Determine the [X, Y] coordinate at the center of the cell enclosing the given text.  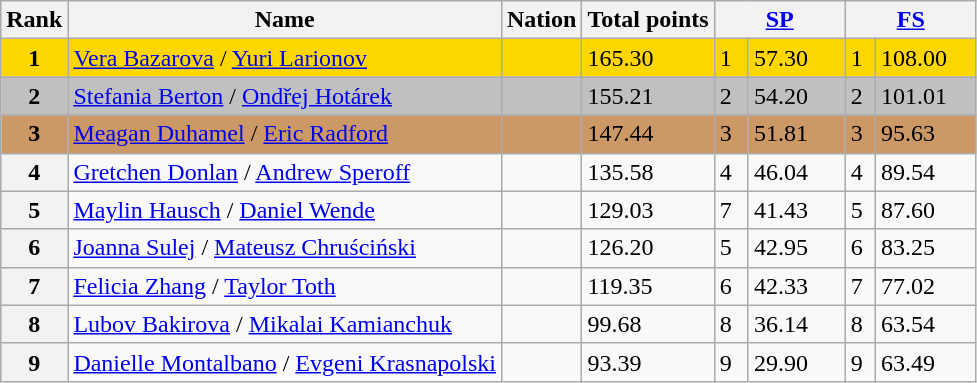
99.68 [648, 324]
Total points [648, 20]
Joanna Sulej / Mateusz Chruściński [285, 248]
155.21 [648, 96]
Rank [34, 20]
29.90 [796, 362]
Name [285, 20]
83.25 [926, 248]
63.49 [926, 362]
Felicia Zhang / Taylor Toth [285, 286]
36.14 [796, 324]
63.54 [926, 324]
Meagan Duhamel / Eric Radford [285, 134]
165.30 [648, 58]
51.81 [796, 134]
Gretchen Donlan / Andrew Speroff [285, 172]
89.54 [926, 172]
93.39 [648, 362]
108.00 [926, 58]
Vera Bazarova / Yuri Larionov [285, 58]
87.60 [926, 210]
Stefania Berton / Ondřej Hotárek [285, 96]
77.02 [926, 286]
95.63 [926, 134]
147.44 [648, 134]
41.43 [796, 210]
42.95 [796, 248]
42.33 [796, 286]
126.20 [648, 248]
129.03 [648, 210]
Lubov Bakirova / Mikalai Kamianchuk [285, 324]
57.30 [796, 58]
FS [910, 20]
SP [780, 20]
Maylin Hausch / Daniel Wende [285, 210]
Danielle Montalbano / Evgeni Krasnapolski [285, 362]
54.20 [796, 96]
119.35 [648, 286]
101.01 [926, 96]
135.58 [648, 172]
Nation [541, 20]
46.04 [796, 172]
